Search for the cell housing the specified text and yield its (X, Y) center coordinate. 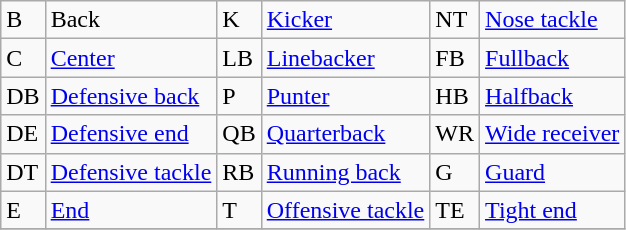
Guard (552, 172)
DB (23, 96)
Punter (346, 96)
End (131, 210)
LB (239, 58)
P (239, 96)
Defensive back (131, 96)
T (239, 210)
Nose tackle (552, 20)
C (23, 58)
Tight end (552, 210)
Defensive end (131, 134)
RB (239, 172)
FB (455, 58)
DT (23, 172)
Wide receiver (552, 134)
Back (131, 20)
TE (455, 210)
WR (455, 134)
Fullback (552, 58)
Linebacker (346, 58)
Defensive tackle (131, 172)
DE (23, 134)
Halfback (552, 96)
B (23, 20)
Quarterback (346, 134)
Offensive tackle (346, 210)
Kicker (346, 20)
Center (131, 58)
E (23, 210)
K (239, 20)
G (455, 172)
NT (455, 20)
QB (239, 134)
HB (455, 96)
Running back (346, 172)
